Locate the cell with the specified text and output its [x, y] center coordinate. 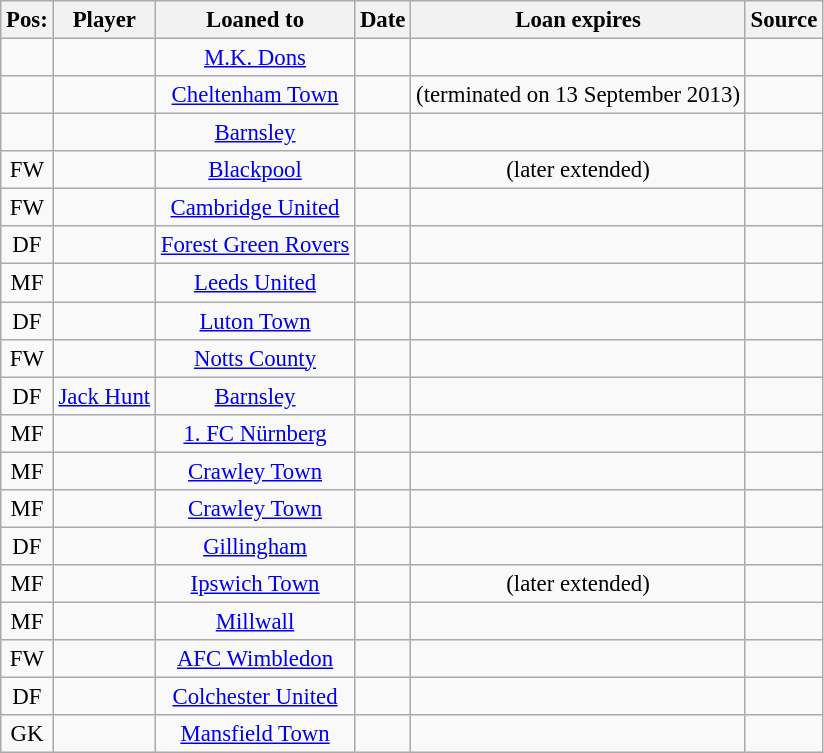
Source [784, 20]
1. FC Nürnberg [254, 433]
AFC Wimbledon [254, 659]
Player [104, 20]
Colchester United [254, 697]
Notts County [254, 358]
GK [27, 734]
M.K. Dons [254, 58]
Ipswich Town [254, 584]
Leeds United [254, 283]
Cambridge United [254, 208]
Mansfield Town [254, 734]
Millwall [254, 621]
Blackpool [254, 170]
Loaned to [254, 20]
Gillingham [254, 546]
Cheltenham Town [254, 95]
Luton Town [254, 321]
(terminated on 13 September 2013) [578, 95]
Date [383, 20]
Jack Hunt [104, 396]
Loan expires [578, 20]
Forest Green Rovers [254, 245]
Pos: [27, 20]
